Detect which cell encompasses the target text, then output its (X, Y) center coordinate. 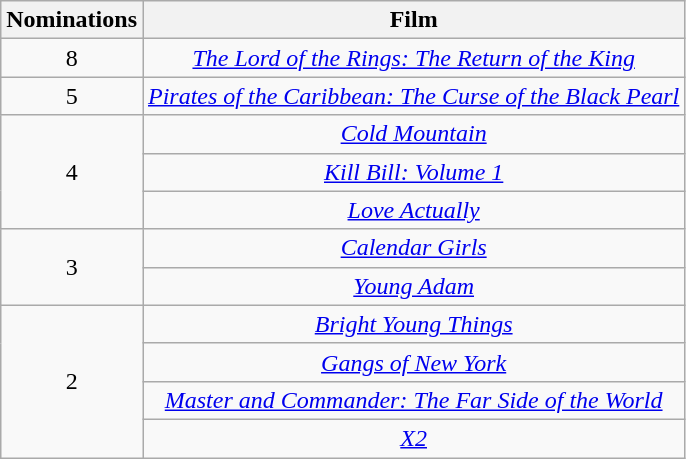
Love Actually (413, 210)
Nominations (72, 20)
8 (72, 58)
Calendar Girls (413, 248)
4 (72, 172)
Cold Mountain (413, 134)
Gangs of New York (413, 362)
Master and Commander: The Far Side of the World (413, 400)
X2 (413, 438)
Film (413, 20)
2 (72, 381)
Kill Bill: Volume 1 (413, 172)
The Lord of the Rings: The Return of the King (413, 58)
3 (72, 267)
Young Adam (413, 286)
Pirates of the Caribbean: The Curse of the Black Pearl (413, 96)
Bright Young Things (413, 324)
5 (72, 96)
